Pinpoint the cell where the given text exists, returning its (X, Y) midpoint coordinate. 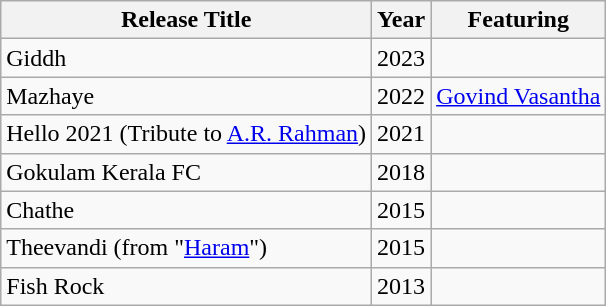
Fish Rock (186, 286)
Hello 2021 (Tribute to A.R. Rahman) (186, 134)
Featuring (518, 20)
2022 (402, 96)
Giddh (186, 58)
2023 (402, 58)
Year (402, 20)
Release Title (186, 20)
Theevandi (from "Haram") (186, 248)
Chathe (186, 210)
Govind Vasantha (518, 96)
Mazhaye (186, 96)
2013 (402, 286)
2021 (402, 134)
Gokulam Kerala FC (186, 172)
2018 (402, 172)
